Determine the [x, y] coordinate at the center of the cell enclosing the given text.  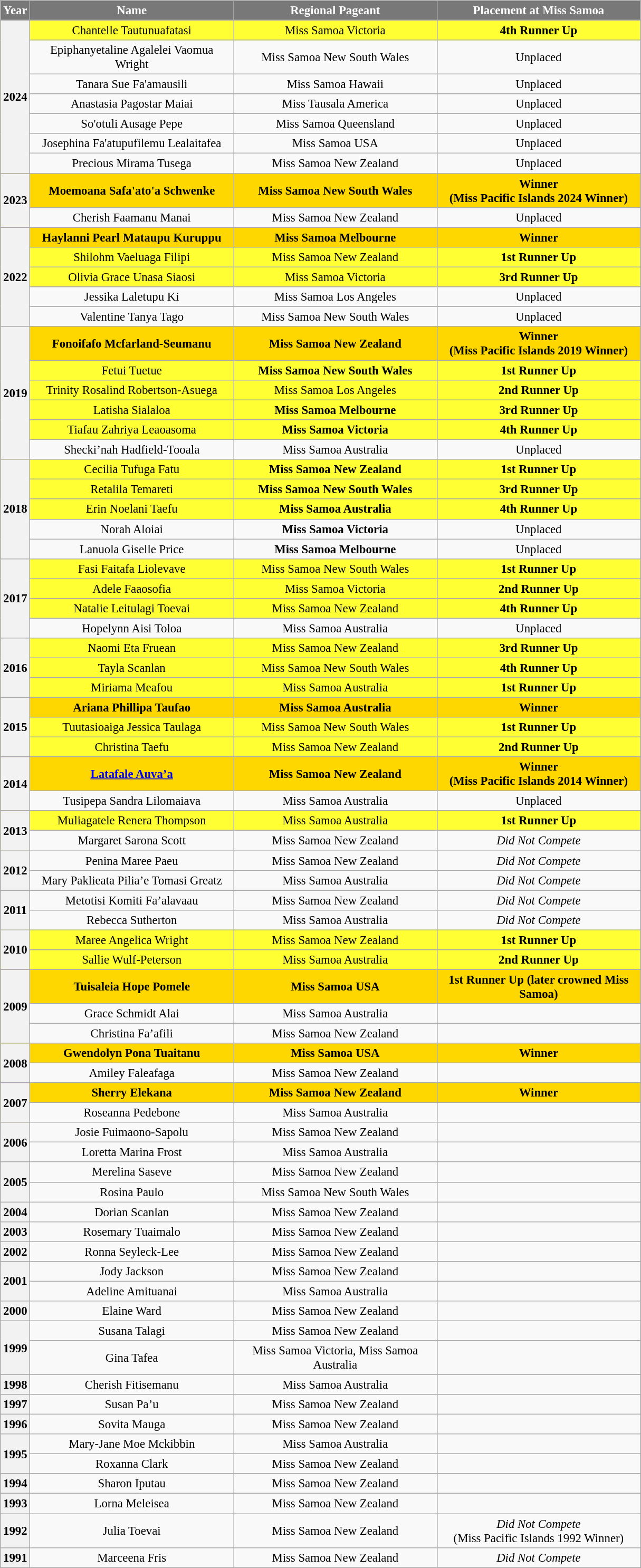
Elaine Ward [132, 1311]
Precious Mirama Tusega [132, 163]
Haylanni Pearl Mataupu Kuruppu [132, 237]
Muliagatele Renera Thompson [132, 821]
Sharon Iputau [132, 1484]
2016 [15, 668]
2012 [15, 870]
Norah Aloiai [132, 529]
Rosemary Tuaimalo [132, 1232]
Sovita Mauga [132, 1425]
1991 [15, 1557]
2003 [15, 1232]
Jessika Laletupu Ki [132, 297]
Hopelynn Aisi Toloa [132, 628]
Grace Schmidt Alai [132, 1014]
Fasi Faitafa Liolevave [132, 569]
1999 [15, 1348]
Epiphanyetaline Agalelei Vaomua Wright [132, 57]
Gina Tafea [132, 1358]
Tayla Scanlan [132, 668]
2008 [15, 1063]
1994 [15, 1484]
Maree Angelica Wright [132, 940]
Margaret Sarona Scott [132, 841]
Ronna Seyleck-Lee [132, 1252]
2009 [15, 1006]
Anastasia Pagostar Maiai [132, 104]
Miss Tausala America [335, 104]
2024 [15, 97]
Susan Pa’u [132, 1405]
Latisha Sialaloa [132, 410]
Amiley Faleafaga [132, 1073]
Winner(Miss Pacific Islands 2014 Winner) [539, 774]
Naomi Eta Fruean [132, 648]
Latafale Auva’a [132, 774]
Josephina Fa'atupufilemu Lealaitafea [132, 144]
2006 [15, 1142]
Tuutasioaiga Jessica Taulaga [132, 727]
Olivia Grace Unasa Siaosi [132, 277]
Valentine Tanya Tago [132, 316]
2001 [15, 1282]
Miss Samoa Victoria, Miss Samoa Australia [335, 1358]
2022 [15, 277]
2013 [15, 831]
Ariana Phillipa Taufao [132, 708]
Jody Jackson [132, 1272]
Natalie Leitulagi Toevai [132, 609]
Shilohm Vaeluaga Filipi [132, 257]
Susana Talagi [132, 1331]
2011 [15, 910]
Julia Toevai [132, 1531]
Retalila Temareti [132, 489]
Mary Paklieata Pilia’e Tomasi Greatz [132, 880]
Metotisi Komiti Fa’alavaau [132, 900]
Regional Pageant [335, 11]
1998 [15, 1385]
Did Not Compete(Miss Pacific Islands 1992 Winner) [539, 1531]
Penina Maree Paeu [132, 861]
Chantelle Tautunuafatasi [132, 31]
Cherish Fitisemanu [132, 1385]
2018 [15, 509]
Shecki’nah Hadfield-Tooala [132, 450]
Christina Taefu [132, 747]
2015 [15, 728]
2004 [15, 1212]
2002 [15, 1252]
Year [15, 11]
Lorna Meleisea [132, 1504]
1995 [15, 1454]
2000 [15, 1311]
Erin Noelani Taefu [132, 509]
Tiafau Zahriya Leaoasoma [132, 430]
Rebecca Sutherton [132, 920]
2005 [15, 1182]
Mary-Jane Moe Mckibbin [132, 1444]
Winner(Miss Pacific Islands 2019 Winner) [539, 344]
Roxanna Clark [132, 1464]
Fetui Tuetue [132, 370]
Rosina Paulo [132, 1192]
Adele Faaosofia [132, 589]
Trinity Rosalind Robertson-Asuega [132, 390]
2017 [15, 598]
1997 [15, 1405]
So'otuli Ausage Pepe [132, 124]
Gwendolyn Pona Tuaitanu [132, 1053]
Tanara Sue Fa'amausili [132, 84]
Fonoifafo Mcfarland-Seumanu [132, 344]
Lanuola Giselle Price [132, 549]
Cherish Faamanu Manai [132, 217]
1st Runner Up (later crowned Miss Samoa) [539, 986]
Name [132, 11]
Merelina Saseve [132, 1172]
Winner(Miss Pacific Islands 2024 Winner) [539, 191]
2014 [15, 784]
Miriama Meafou [132, 688]
1993 [15, 1504]
2007 [15, 1102]
1996 [15, 1425]
2023 [15, 200]
Moemoana Safa'ato'a Schwenke [132, 191]
Miss Samoa Queensland [335, 124]
Miss Samoa Hawaii [335, 84]
2019 [15, 393]
Adeline Amituanai [132, 1291]
Roseanna Pedebone [132, 1113]
Marceena Fris [132, 1557]
Sherry Elekana [132, 1093]
Tuisaleia Hope Pomele [132, 986]
Cecilia Tufuga Fatu [132, 469]
Placement at Miss Samoa [539, 11]
Loretta Marina Frost [132, 1152]
2010 [15, 949]
Tusipepa Sandra Lilomaiava [132, 801]
Sallie Wulf-Peterson [132, 960]
Josie Fuimaono-Sapolu [132, 1132]
Dorian Scanlan [132, 1212]
1992 [15, 1531]
Christina Fa’afili [132, 1033]
